Return the (X, Y) coordinate for the center point of the cell that contains the specified text.  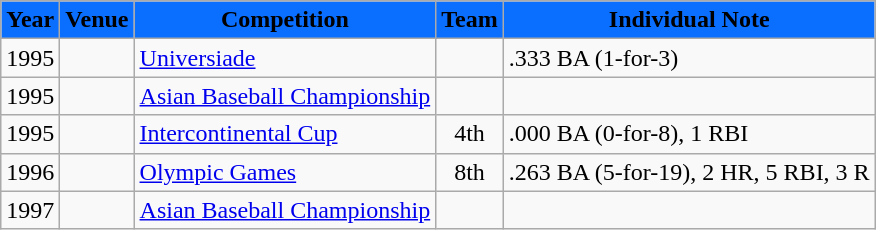
Year (30, 20)
Venue (97, 20)
Olympic Games (285, 172)
1996 (30, 172)
Team (470, 20)
1997 (30, 210)
.263 BA (5-for-19), 2 HR, 5 RBI, 3 R (689, 172)
8th (470, 172)
.333 BA (1-for-3) (689, 58)
Universiade (285, 58)
.000 BA (0-for-8), 1 RBI (689, 134)
Individual Note (689, 20)
Intercontinental Cup (285, 134)
4th (470, 134)
Competition (285, 20)
